For the text-containing cell, return its midpoint in (x, y) coordinate format. 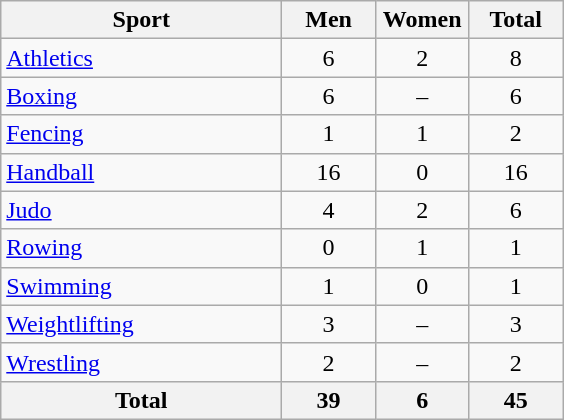
Handball (142, 172)
Fencing (142, 134)
Swimming (142, 286)
4 (329, 210)
Judo (142, 210)
Wrestling (142, 362)
Sport (142, 20)
8 (516, 58)
Athletics (142, 58)
Boxing (142, 96)
45 (516, 400)
39 (329, 400)
Weightlifting (142, 324)
Men (329, 20)
Rowing (142, 248)
Women (422, 20)
